Identify which cell holds the provided text, then report its [X, Y] central coordinate. 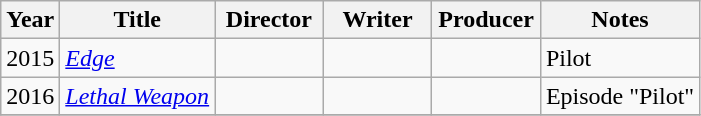
Edge [138, 58]
Year [30, 20]
Notes [620, 20]
Writer [378, 20]
Lethal Weapon [138, 96]
2016 [30, 96]
Director [270, 20]
2015 [30, 58]
Pilot [620, 58]
Title [138, 20]
Episode "Pilot" [620, 96]
Producer [486, 20]
